Output the [x, y] coordinate of the center of the cell containing the given text.  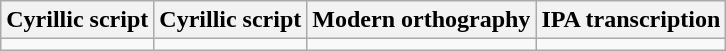
IPA transcription [631, 20]
Modern orthography [422, 20]
